Output the (x, y) coordinate of the center of the cell containing the given text.  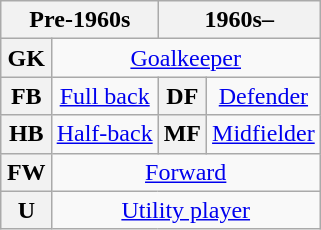
Midfielder (264, 134)
FW (26, 172)
MF (182, 134)
DF (182, 96)
Half-back (104, 134)
FB (26, 96)
Defender (264, 96)
Full back (104, 96)
1960s– (239, 20)
HB (26, 134)
Forward (186, 172)
U (26, 210)
Goalkeeper (186, 58)
GK (26, 58)
Pre-1960s (80, 20)
Utility player (186, 210)
